Determine the (X, Y) coordinate at the center of the cell enclosing the given text.  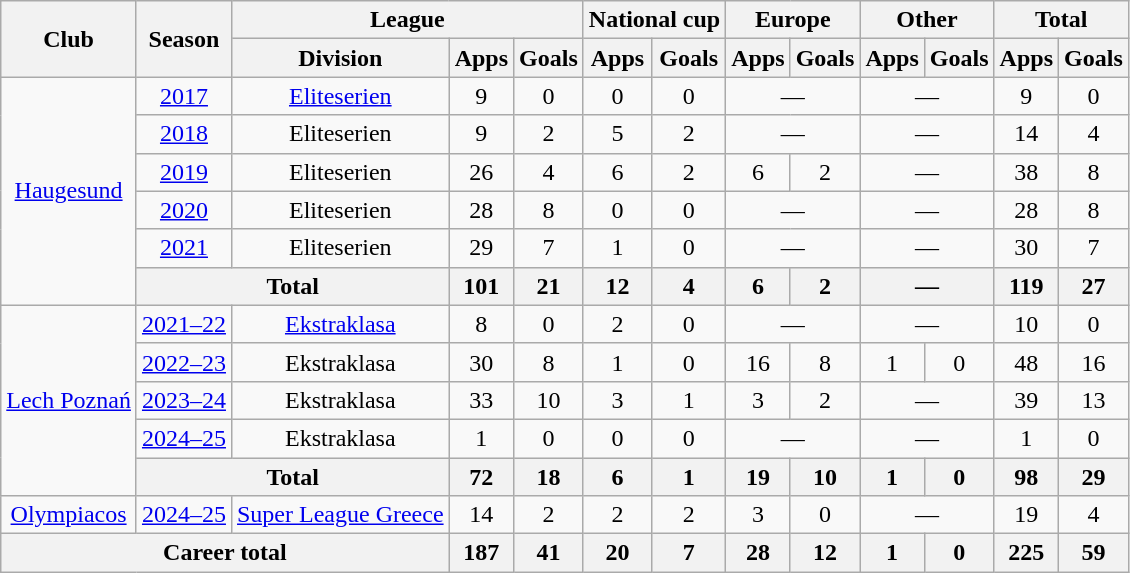
72 (481, 477)
2019 (184, 172)
20 (617, 553)
Division (340, 58)
101 (481, 286)
33 (481, 400)
119 (1026, 286)
5 (617, 134)
Europe (793, 20)
Other (927, 20)
Super League Greece (340, 515)
2022–23 (184, 362)
2023–24 (184, 400)
18 (549, 477)
13 (1094, 400)
41 (549, 553)
Career total (225, 553)
225 (1026, 553)
26 (481, 172)
Haugesund (69, 191)
Lech Poznań (69, 400)
27 (1094, 286)
National cup (654, 20)
Olympiacos (69, 515)
38 (1026, 172)
48 (1026, 362)
2020 (184, 210)
2021 (184, 248)
187 (481, 553)
59 (1094, 553)
2018 (184, 134)
League (407, 20)
Season (184, 39)
39 (1026, 400)
21 (549, 286)
98 (1026, 477)
Club (69, 39)
2021–22 (184, 324)
2017 (184, 96)
